Provide the [X, Y] coordinate of the cell's center where the given text is located.  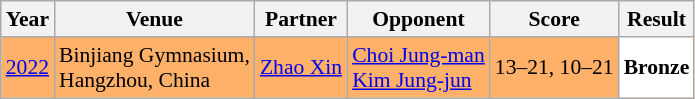
Partner [301, 19]
Opponent [418, 19]
Result [657, 19]
Zhao Xin [301, 68]
Year [28, 19]
13–21, 10–21 [554, 68]
Choi Jung-man Kim Jung-jun [418, 68]
Binjiang Gymnasium,Hangzhou, China [154, 68]
Score [554, 19]
Bronze [657, 68]
Venue [154, 19]
2022 [28, 68]
